Find where the given text appears and provide that cell's center as (X, Y) coordinate. 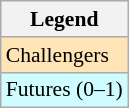
Futures (0–1) (64, 90)
Legend (64, 19)
Challengers (64, 55)
